From the cell containing the given text, extract its center point as [x, y] coordinate. 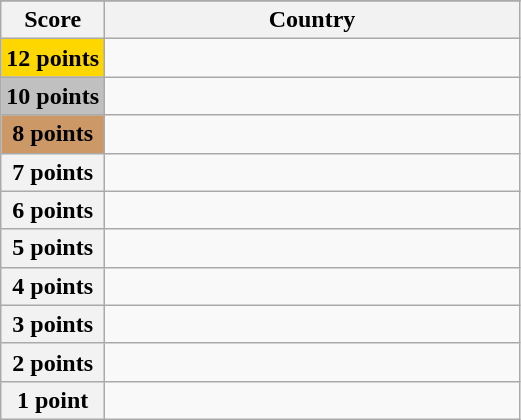
12 points [53, 58]
2 points [53, 362]
6 points [53, 210]
5 points [53, 248]
3 points [53, 324]
1 point [53, 400]
10 points [53, 96]
8 points [53, 134]
7 points [53, 172]
Country [312, 20]
4 points [53, 286]
Score [53, 20]
